For the text-containing cell, return its midpoint in (X, Y) coordinate format. 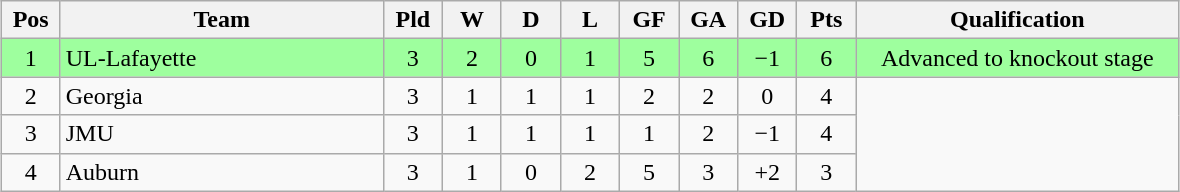
Pos (30, 20)
+2 (768, 172)
W (472, 20)
GA (708, 20)
GD (768, 20)
Pts (826, 20)
GF (650, 20)
D (530, 20)
UL-Lafayette (222, 58)
Team (222, 20)
Pld (412, 20)
Auburn (222, 172)
JMU (222, 134)
L (590, 20)
Advanced to knockout stage (1018, 58)
Georgia (222, 96)
Qualification (1018, 20)
